Return the [x, y] coordinate for the center point of the cell that contains the specified text.  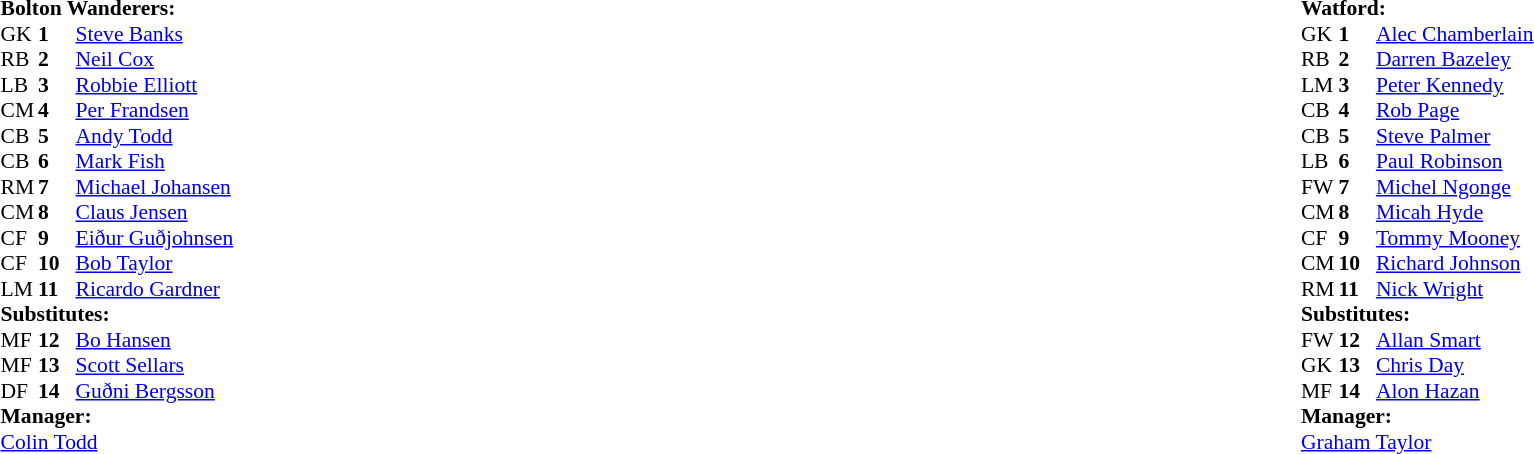
Michael Johansen [155, 187]
Claus Jensen [155, 213]
Richard Johnson [1455, 263]
Alon Hazan [1455, 391]
Chris Day [1455, 365]
Bob Taylor [155, 263]
Allan Smart [1455, 340]
Neil Cox [155, 59]
Rob Page [1455, 111]
Ricardo Gardner [155, 289]
Andy Todd [155, 136]
Nick Wright [1455, 289]
Michel Ngonge [1455, 187]
Paul Robinson [1455, 161]
Alec Chamberlain [1455, 34]
DF [19, 391]
Steve Banks [155, 34]
Guðni Bergsson [155, 391]
Micah Hyde [1455, 213]
Per Frandsen [155, 111]
Robbie Elliott [155, 85]
Peter Kennedy [1455, 85]
Scott Sellars [155, 365]
Tommy Mooney [1455, 238]
Bo Hansen [155, 340]
Darren Bazeley [1455, 59]
Mark Fish [155, 161]
Eiður Guðjohnsen [155, 238]
Steve Palmer [1455, 136]
